Return the (x, y) coordinate for the center point of the cell that contains the specified text.  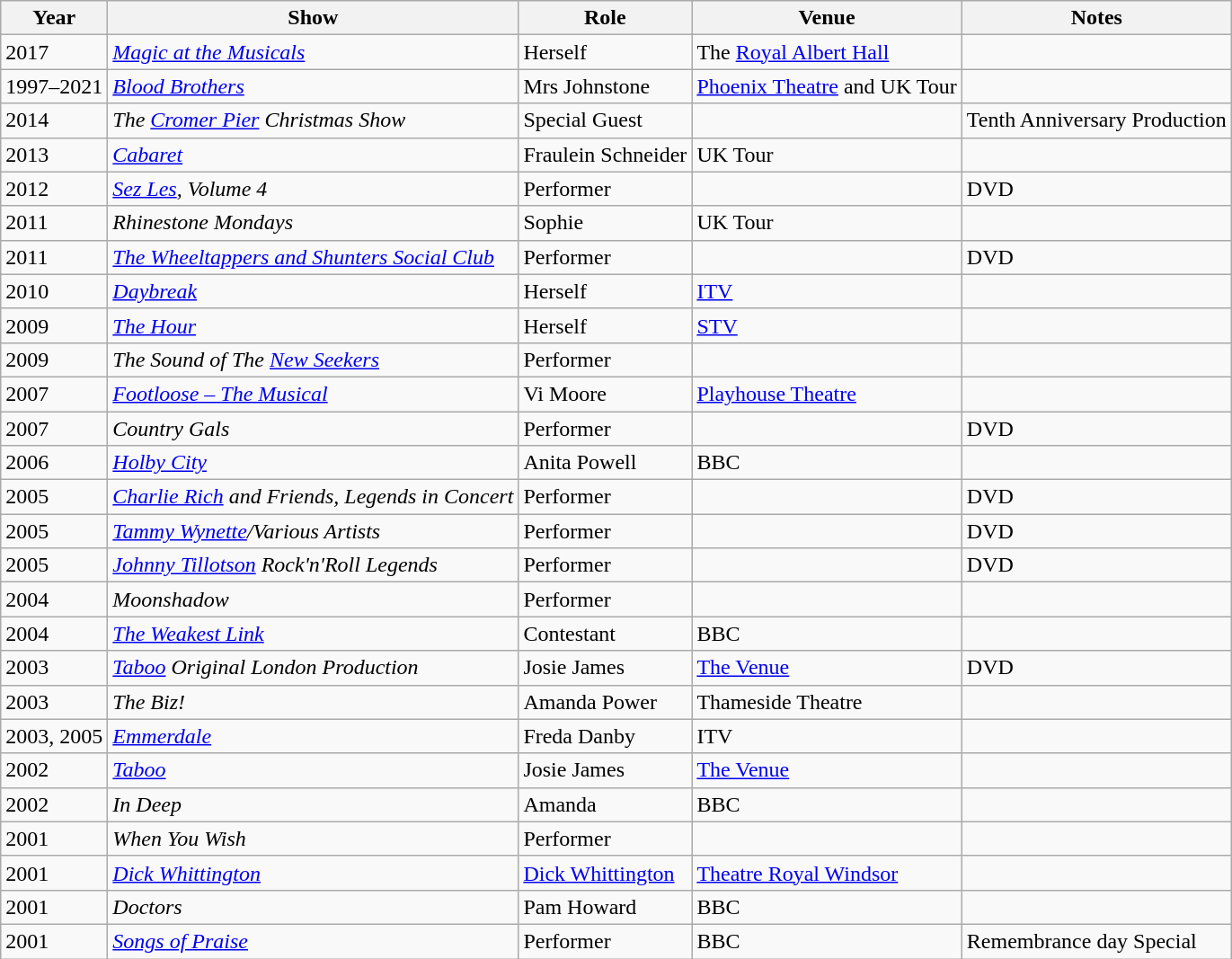
Magic at the Musicals (313, 52)
Notes (1096, 18)
Pam Howard (606, 907)
1997–2021 (54, 86)
The Weakest Link (313, 634)
2012 (54, 189)
Daybreak (313, 291)
2003, 2005 (54, 736)
2013 (54, 155)
Rhinestone Mondays (313, 223)
Johnny Tillotson Rock'n'Roll Legends (313, 565)
Charlie Rich and Friends, Legends in Concert (313, 497)
When You Wish (313, 839)
Holby City (313, 463)
The Biz! (313, 702)
Role (606, 18)
The Wheeltappers and Shunters Social Club (313, 257)
The Royal Albert Hall (827, 52)
Phoenix Theatre and UK Tour (827, 86)
Blood Brothers (313, 86)
Remembrance day Special (1096, 941)
Songs of Praise (313, 941)
Doctors (313, 907)
Sez Les, Volume 4 (313, 189)
The Hour (313, 325)
The Sound of The New Seekers (313, 360)
Taboo (313, 770)
2010 (54, 291)
Cabaret (313, 155)
Sophie (606, 223)
Anita Powell (606, 463)
Tenth Anniversary Production (1096, 120)
Fraulein Schneider (606, 155)
STV (827, 325)
Thameside Theatre (827, 702)
In Deep (313, 804)
Mrs Johnstone (606, 86)
Country Gals (313, 429)
2006 (54, 463)
Amanda Power (606, 702)
2014 (54, 120)
Tammy Wynette/Various Artists (313, 531)
Moonshadow (313, 599)
Year (54, 18)
Taboo Original London Production (313, 668)
Venue (827, 18)
Playhouse Theatre (827, 394)
The Cromer Pier Christmas Show (313, 120)
Emmerdale (313, 736)
Amanda (606, 804)
Special Guest (606, 120)
Contestant (606, 634)
Freda Danby (606, 736)
Show (313, 18)
Vi Moore (606, 394)
Theatre Royal Windsor (827, 873)
2017 (54, 52)
Footloose – The Musical (313, 394)
